From the cell containing the given text, extract its center point as [X, Y] coordinate. 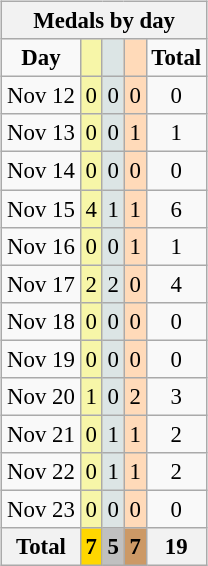
Nov 23 [41, 509]
Nov 16 [41, 246]
5 [113, 547]
Nov 15 [41, 209]
Nov 13 [41, 133]
Nov 12 [41, 96]
Day [41, 58]
6 [176, 209]
Nov 18 [41, 321]
Nov 14 [41, 171]
Nov 20 [41, 396]
Nov 19 [41, 359]
Nov 17 [41, 284]
Medals by day [104, 21]
3 [176, 396]
19 [176, 547]
Nov 21 [41, 434]
Nov 22 [41, 472]
